Locate the cell with the specified text and output its (X, Y) center coordinate. 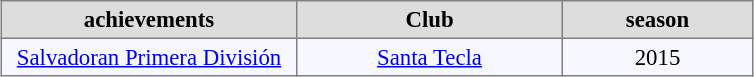
Club (430, 20)
achievements (149, 20)
Salvadoran Primera División (149, 57)
2015 (657, 57)
season (657, 20)
Santa Tecla (430, 57)
